Provide the [x, y] coordinate of the cell's center where the given text is located.  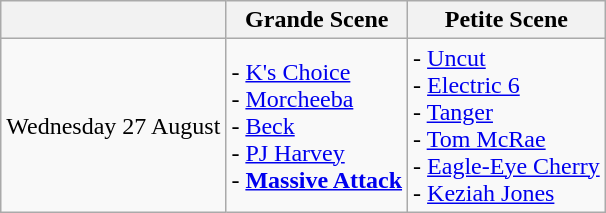
Wednesday 27 August [114, 126]
Grande Scene [317, 20]
- Uncut- Electric 6- Tanger- Tom McRae- Eagle-Eye Cherry- Keziah Jones [507, 126]
Petite Scene [507, 20]
- K's Choice- Morcheeba- Beck- PJ Harvey- Massive Attack [317, 126]
